Provide the [x, y] coordinate of the cell's center where the given text is located.  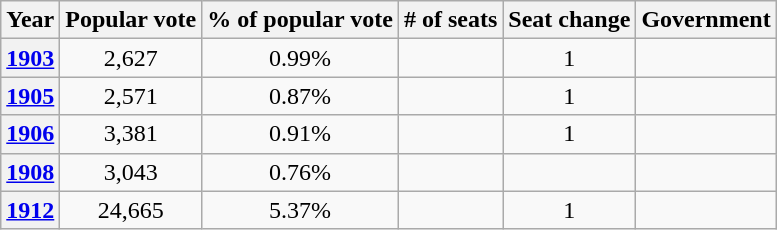
Government [706, 20]
1908 [30, 172]
Seat change [570, 20]
1912 [30, 210]
24,665 [131, 210]
1906 [30, 134]
0.91% [300, 134]
1905 [30, 96]
% of popular vote [300, 20]
# of seats [450, 20]
3,381 [131, 134]
Popular vote [131, 20]
Year [30, 20]
2,627 [131, 58]
0.99% [300, 58]
2,571 [131, 96]
1903 [30, 58]
0.87% [300, 96]
5.37% [300, 210]
0.76% [300, 172]
3,043 [131, 172]
